Search for the cell housing the specified text and yield its (X, Y) center coordinate. 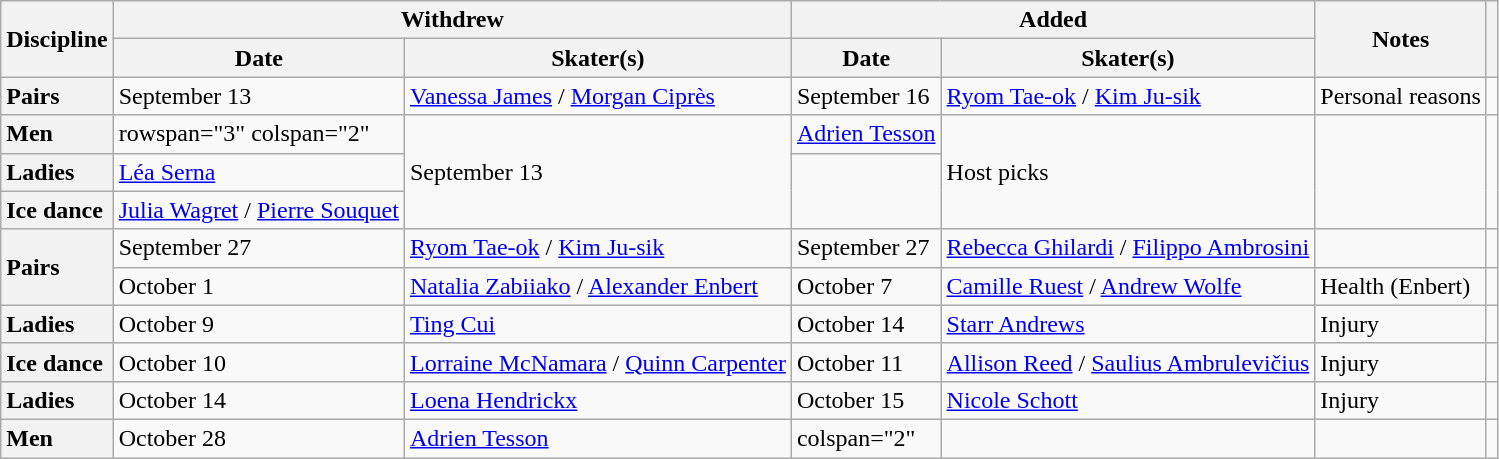
October 9 (258, 324)
Health (Enbert) (1401, 286)
October 15 (866, 400)
September 16 (866, 96)
Personal reasons (1401, 96)
colspan="2" (866, 438)
Natalia Zabiiako / Alexander Enbert (598, 286)
Added (1052, 20)
Camille Ruest / Andrew Wolfe (1128, 286)
Discipline (57, 39)
Allison Reed / Saulius Ambrulevičius (1128, 362)
Host picks (1128, 172)
Starr Andrews (1128, 324)
October 1 (258, 286)
Withdrew (452, 20)
Rebecca Ghilardi / Filippo Ambrosini (1128, 248)
Loena Hendrickx (598, 400)
rowspan="3" colspan="2" (258, 134)
October 7 (866, 286)
Ting Cui (598, 324)
October 28 (258, 438)
Nicole Schott (1128, 400)
October 10 (258, 362)
Lorraine McNamara / Quinn Carpenter (598, 362)
October 11 (866, 362)
Notes (1401, 39)
Julia Wagret / Pierre Souquet (258, 210)
Léa Serna (258, 172)
Vanessa James / Morgan Ciprès (598, 96)
